Provide the (X, Y) coordinate of the cell's center where the given text is located.  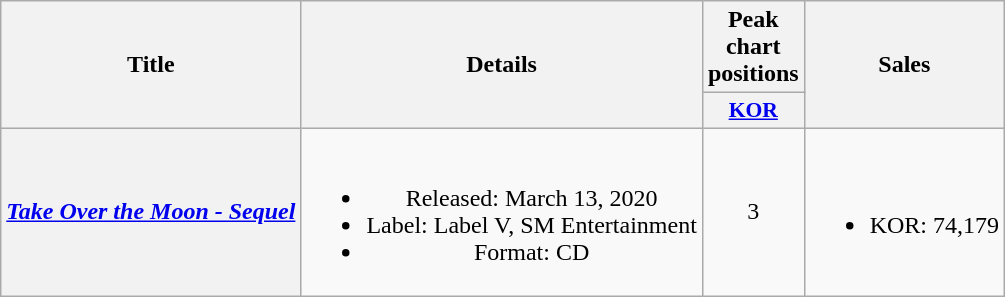
KOR: 74,179 (904, 212)
KOR (753, 111)
Released: March 13, 2020 Label: Label V, SM EntertainmentFormat: CD (502, 212)
Peak chart positions (753, 47)
Take Over the Moon - Sequel (151, 212)
Sales (904, 65)
3 (753, 212)
Details (502, 65)
Title (151, 65)
